Provide the (x, y) coordinate of the cell's center where the given text is located.  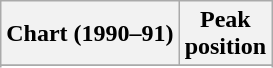
Chart (1990–91) (90, 34)
Peak position (225, 34)
